Capture the cell that displays the provided text and extract its [X, Y] central coordinate. 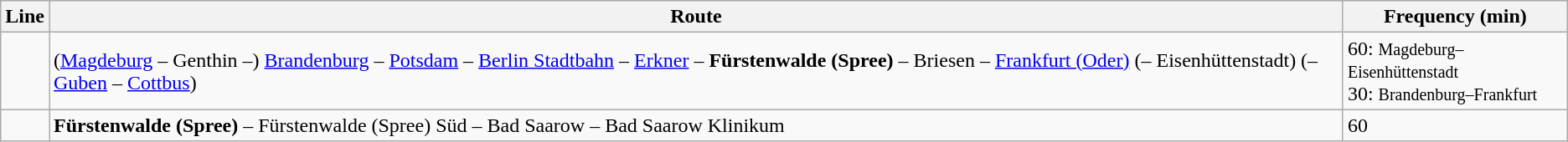
60: Magdeburg–Eisenhüttenstadt30: Brandenburg–Frankfurt [1455, 71]
Line [25, 17]
60 [1455, 125]
Frequency (min) [1455, 17]
Route [695, 17]
Fürstenwalde (Spree) – Fürstenwalde (Spree) Süd – Bad Saarow – Bad Saarow Klinikum [695, 125]
